Pinpoint the cell where the given text exists, returning its (x, y) midpoint coordinate. 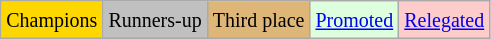
Promoted (354, 20)
Third place (258, 20)
Runners-up (155, 20)
Champions (52, 20)
Relegated (444, 20)
